Capture the cell that displays the provided text and extract its (x, y) central coordinate. 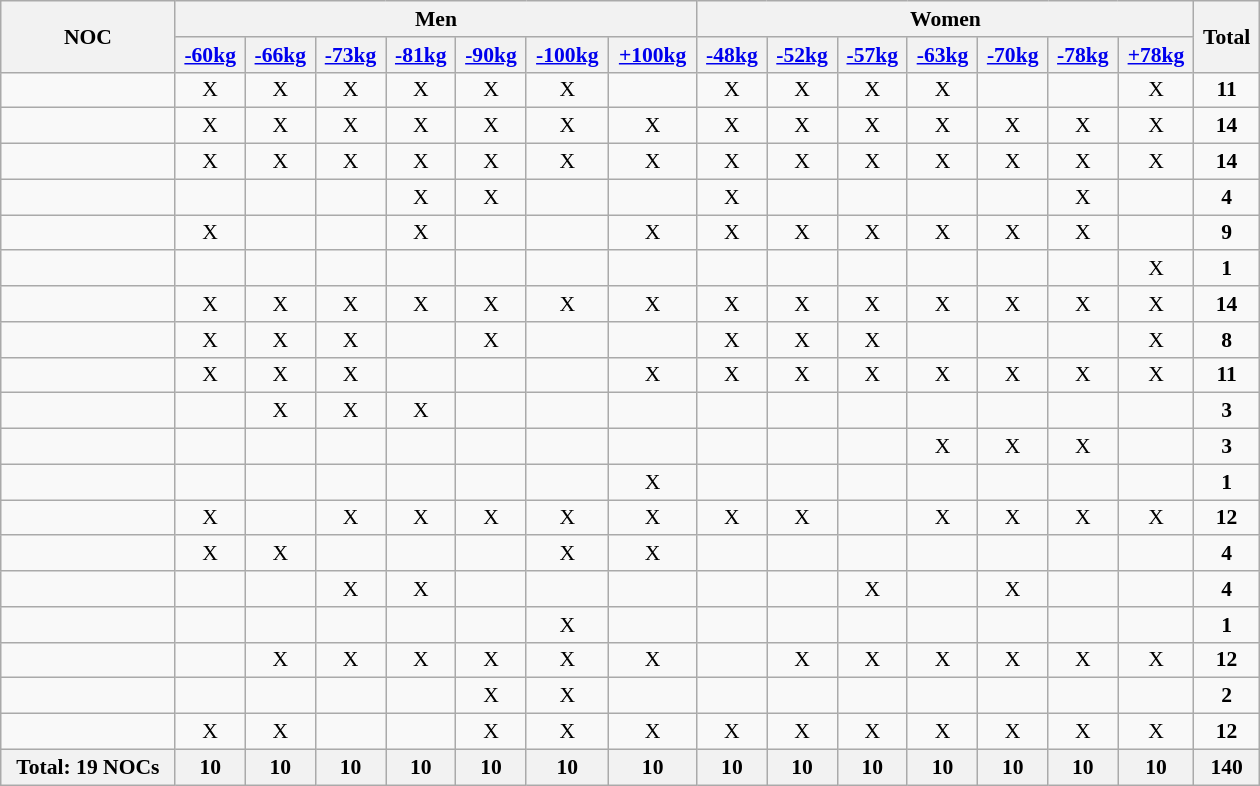
9 (1226, 233)
-70kg (1013, 55)
140 (1226, 767)
-57kg (872, 55)
+100kg (653, 55)
-73kg (350, 55)
-63kg (942, 55)
Men (436, 19)
2 (1226, 696)
-90kg (491, 55)
Total (1226, 36)
Total: 19 NOCs (88, 767)
-100kg (567, 55)
-66kg (280, 55)
-78kg (1083, 55)
-48kg (732, 55)
-52kg (802, 55)
+78kg (1156, 55)
-81kg (421, 55)
Women (946, 19)
-60kg (210, 55)
8 (1226, 340)
NOC (88, 36)
